Determine the [X, Y] coordinate at the center of the cell enclosing the given text.  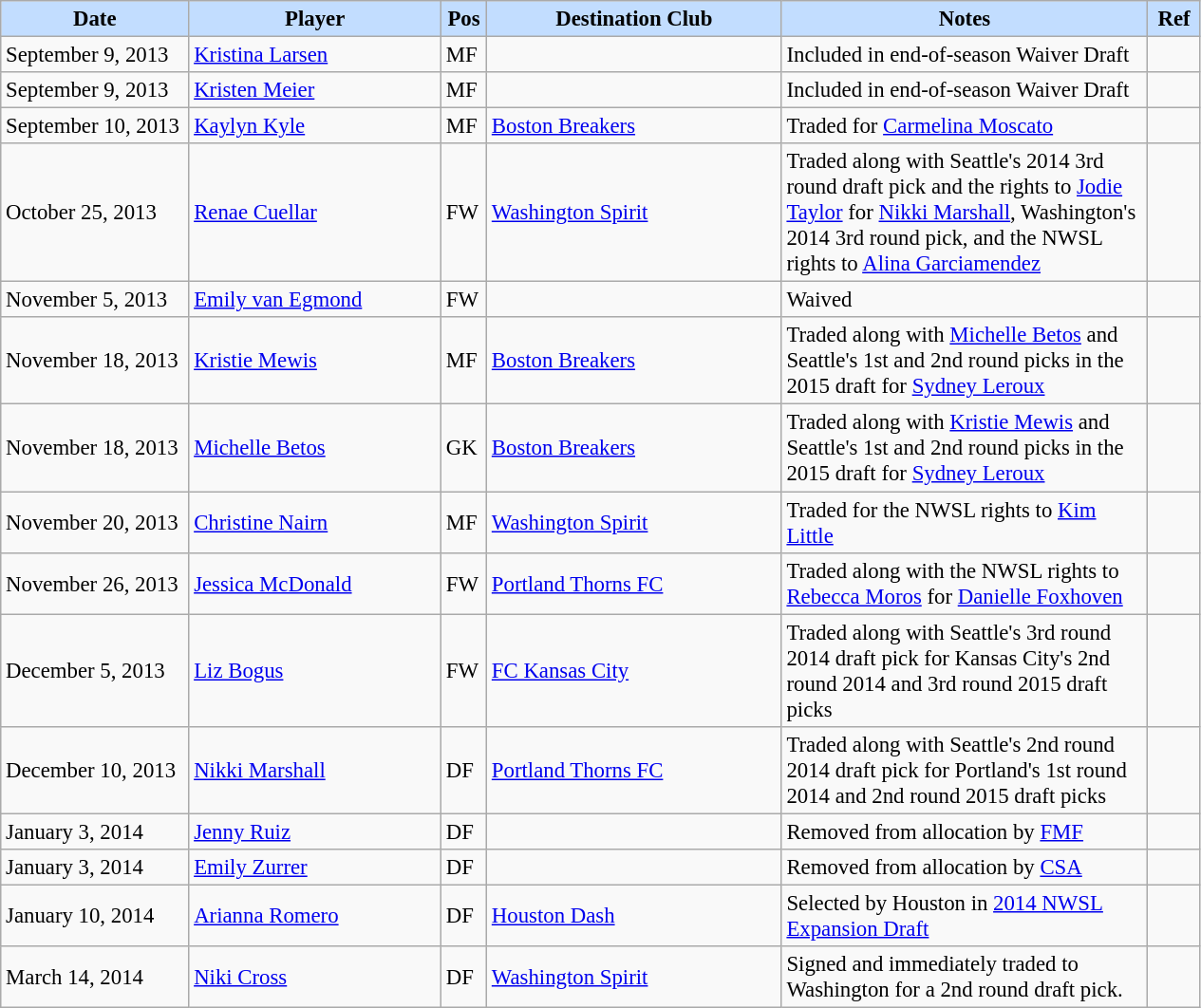
November 20, 2013 [95, 522]
Nikki Marshall [315, 770]
Signed and immediately traded to Washington for a 2nd round draft pick. [965, 978]
Traded along with Seattle's 3rd round 2014 draft pick for Kansas City's 2nd round 2014 and 3rd round 2015 draft picks [965, 670]
GK [463, 448]
Removed from allocation by FMF [965, 831]
Traded along with Michelle Betos and Seattle's 1st and 2nd round picks in the 2015 draft for Sydney Leroux [965, 361]
Player [315, 19]
Kristen Meier [315, 90]
Traded along with the NWSL rights to Rebecca Moros for Danielle Foxhoven [965, 583]
Waived [965, 300]
Date [95, 19]
Kristie Mewis [315, 361]
Traded along with Seattle's 2nd round 2014 draft pick for Portland's 1st round 2014 and 2nd round 2015 draft picks [965, 770]
Pos [463, 19]
Notes [965, 19]
September 10, 2013 [95, 126]
October 25, 2013 [95, 213]
Removed from allocation by CSA [965, 868]
Traded for Carmelina Moscato [965, 126]
December 5, 2013 [95, 670]
Traded for the NWSL rights to Kim Little [965, 522]
Jessica McDonald [315, 583]
Kaylyn Kyle [315, 126]
Emily van Egmond [315, 300]
Jenny Ruiz [315, 831]
Niki Cross [315, 978]
March 14, 2014 [95, 978]
Kristina Larsen [315, 55]
Renae Cuellar [315, 213]
Destination Club [634, 19]
November 26, 2013 [95, 583]
FC Kansas City [634, 670]
Selected by Houston in 2014 NWSL Expansion Draft [965, 915]
Ref [1174, 19]
Liz Bogus [315, 670]
December 10, 2013 [95, 770]
Traded along with Kristie Mewis and Seattle's 1st and 2nd round picks in the 2015 draft for Sydney Leroux [965, 448]
Michelle Betos [315, 448]
Christine Nairn [315, 522]
January 10, 2014 [95, 915]
November 5, 2013 [95, 300]
Arianna Romero [315, 915]
Emily Zurrer [315, 868]
Houston Dash [634, 915]
